Search for the cell housing the specified text and yield its [x, y] center coordinate. 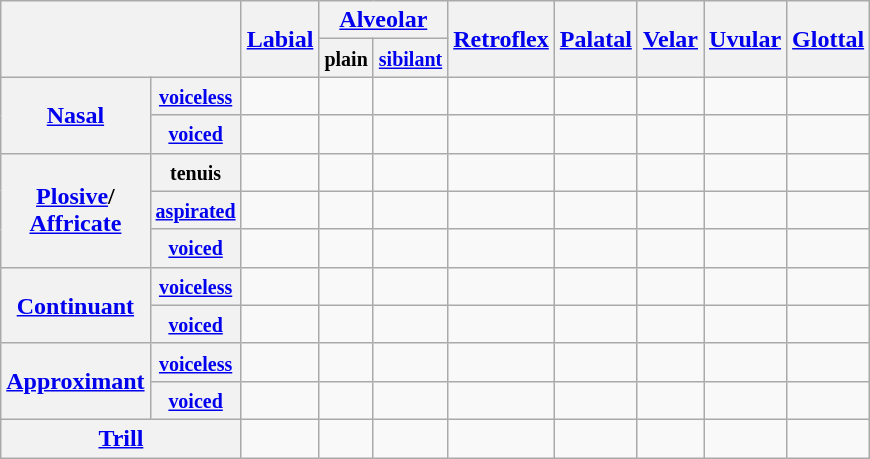
Approximant [76, 381]
aspirated [196, 210]
Palatal [596, 39]
sibilant [410, 58]
tenuis [196, 172]
Velar [670, 39]
Uvular [746, 39]
Glottal [828, 39]
Continuant [76, 305]
Labial [280, 39]
Trill [121, 438]
plain [346, 58]
Alveolar [384, 20]
Nasal [76, 115]
Plosive/Affricate [76, 210]
Retroflex [502, 39]
